Locate the cell with the specified text and output its (x, y) center coordinate. 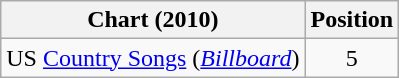
Chart (2010) (153, 20)
US Country Songs (Billboard) (153, 58)
5 (352, 58)
Position (352, 20)
